Output the [x, y] coordinate of the center of the cell containing the given text.  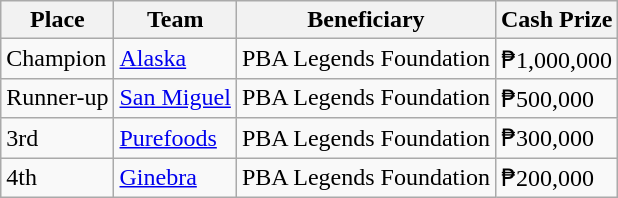
₱500,000 [556, 98]
Purefoods [175, 138]
Team [175, 20]
Champion [58, 59]
San Miguel [175, 98]
Ginebra [175, 178]
₱300,000 [556, 138]
Place [58, 20]
Alaska [175, 59]
3rd [58, 138]
4th [58, 178]
₱200,000 [556, 178]
₱1,000,000 [556, 59]
Cash Prize [556, 20]
Beneficiary [366, 20]
Runner-up [58, 98]
